Return the (x, y) coordinate for the center point of the cell that contains the specified text.  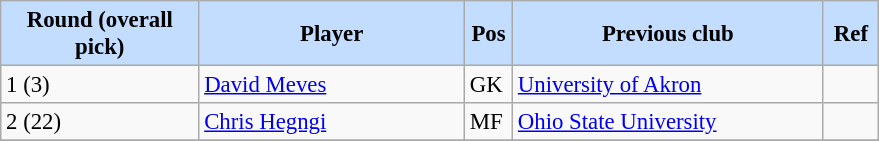
MF (488, 122)
University of Akron (668, 85)
Pos (488, 34)
GK (488, 85)
David Meves (332, 85)
2 (22) (100, 122)
Chris Hegngi (332, 122)
Ref (851, 34)
1 (3) (100, 85)
Ohio State University (668, 122)
Player (332, 34)
Round (overall pick) (100, 34)
Previous club (668, 34)
